From the cell containing the given text, extract its center point as (x, y) coordinate. 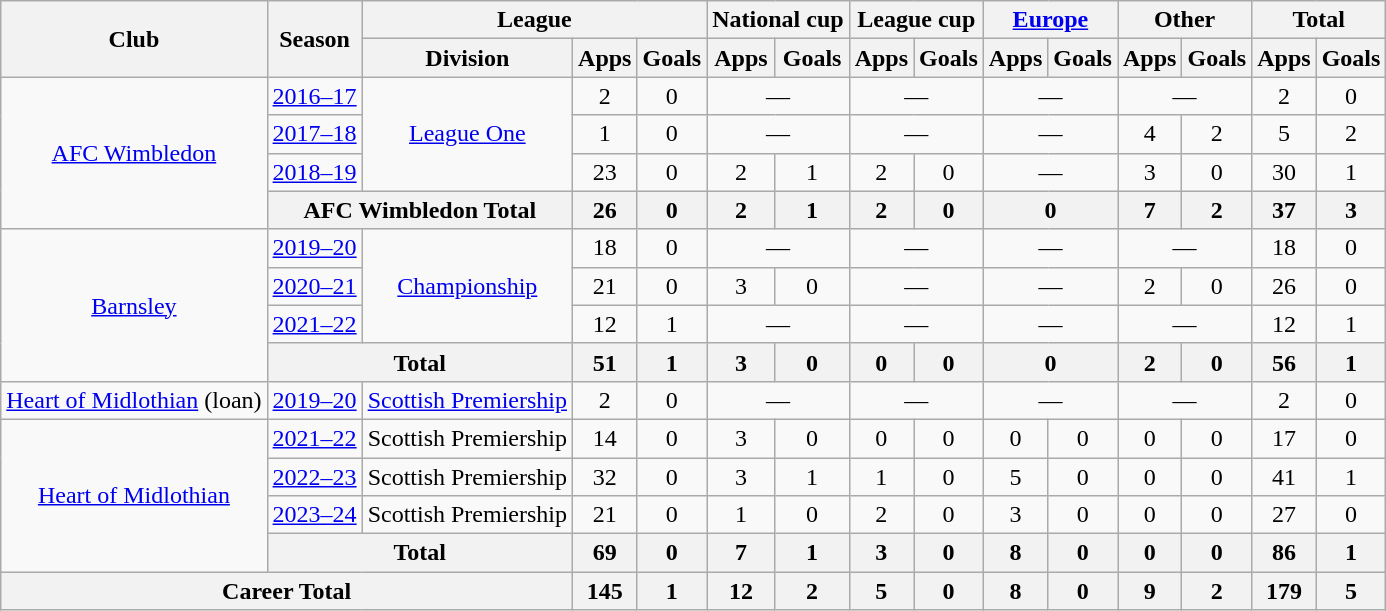
51 (605, 362)
23 (605, 172)
Season (314, 39)
41 (1284, 477)
2017–18 (314, 134)
League (534, 20)
17 (1284, 438)
AFC Wimbledon Total (420, 210)
Club (134, 39)
Other (1185, 20)
Europe (1050, 20)
AFC Wimbledon (134, 153)
2023–24 (314, 515)
9 (1150, 591)
69 (605, 553)
Division (467, 58)
145 (605, 591)
Heart of Midlothian (134, 495)
56 (1284, 362)
League cup (916, 20)
Heart of Midlothian (loan) (134, 400)
14 (605, 438)
4 (1150, 134)
2018–19 (314, 172)
37 (1284, 210)
32 (605, 477)
30 (1284, 172)
86 (1284, 553)
Championship (467, 286)
2022–23 (314, 477)
2020–21 (314, 286)
2016–17 (314, 96)
Career Total (287, 591)
National cup (778, 20)
179 (1284, 591)
27 (1284, 515)
League One (467, 134)
Barnsley (134, 305)
